Extract the (X, Y) coordinate from the center of the cell holding the provided text.  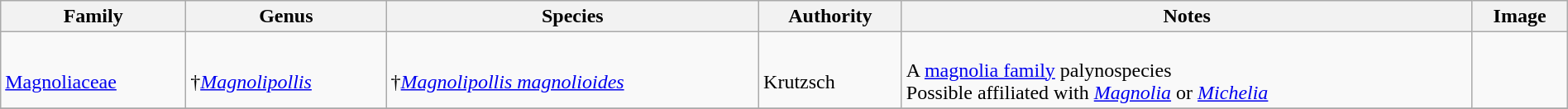
Family (93, 17)
Species (572, 17)
Magnoliaceae (93, 70)
Image (1520, 17)
A magnolia family palynospecies Possible affiliated with Magnolia or Michelia (1187, 70)
†Magnolipollis (286, 70)
†Magnolipollis magnolioides (572, 70)
Genus (286, 17)
Authority (830, 17)
Krutzsch (830, 70)
Notes (1187, 17)
